Find where the given text appears and provide that cell's center as (X, Y) coordinate. 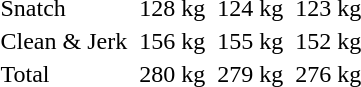
156 kg (172, 41)
155 kg (250, 41)
